Capture the cell that displays the provided text and extract its [X, Y] central coordinate. 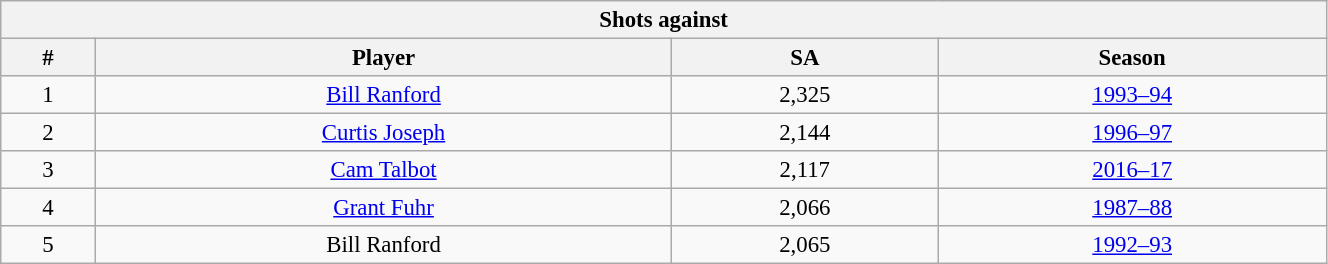
2,117 [805, 170]
Grant Fuhr [383, 208]
2,325 [805, 95]
Season [1132, 58]
2,065 [805, 245]
2016–17 [1132, 170]
1987–88 [1132, 208]
1992–93 [1132, 245]
2,066 [805, 208]
# [48, 58]
1996–97 [1132, 133]
1993–94 [1132, 95]
4 [48, 208]
5 [48, 245]
1 [48, 95]
SA [805, 58]
Shots against [664, 20]
Curtis Joseph [383, 133]
2 [48, 133]
Player [383, 58]
Cam Talbot [383, 170]
3 [48, 170]
2,144 [805, 133]
